Scan for the cell matching the given text and deliver its (x, y) coordinate at center. 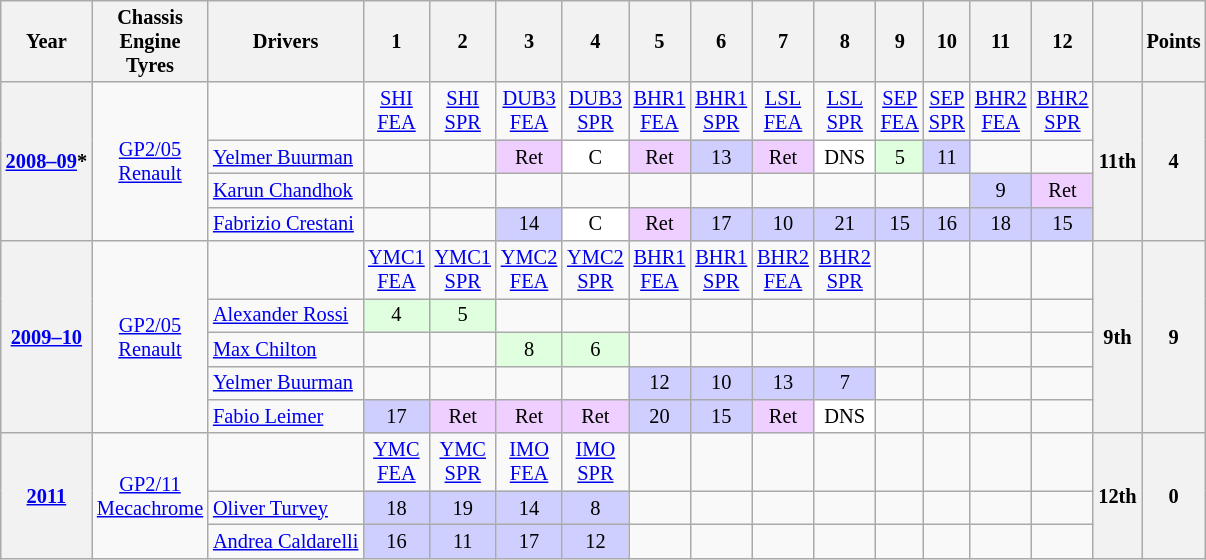
LSLSPR (845, 111)
2011 (46, 496)
SHISPR (463, 111)
YMC2FEA (529, 270)
SEPSPR (947, 111)
9th (1117, 337)
SHIFEA (396, 111)
Andrea Caldarelli (286, 541)
0 (1174, 496)
2 (463, 41)
YMC1SPR (463, 270)
DUB3SPR (595, 111)
IMOSPR (595, 462)
Points (1174, 41)
DUB3FEA (529, 111)
19 (463, 508)
2008–09* (46, 162)
11th (1117, 162)
Year (46, 41)
2009–10 (46, 337)
YMCSPR (463, 462)
21 (845, 224)
IMOFEA (529, 462)
Alexander Rossi (286, 315)
1 (396, 41)
Max Chilton (286, 349)
YMC2SPR (595, 270)
Fabio Leimer (286, 416)
YMCFEA (396, 462)
Drivers (286, 41)
20 (660, 416)
ChassisEngineTyres (150, 41)
Oliver Turvey (286, 508)
12th (1117, 496)
YMC1FEA (396, 270)
LSLFEA (783, 111)
SEPFEA (900, 111)
Fabrizio Crestani (286, 224)
GP2/11Mecachrome (150, 496)
3 (529, 41)
Karun Chandhok (286, 190)
